Output the (x, y) coordinate of the center of the cell containing the given text.  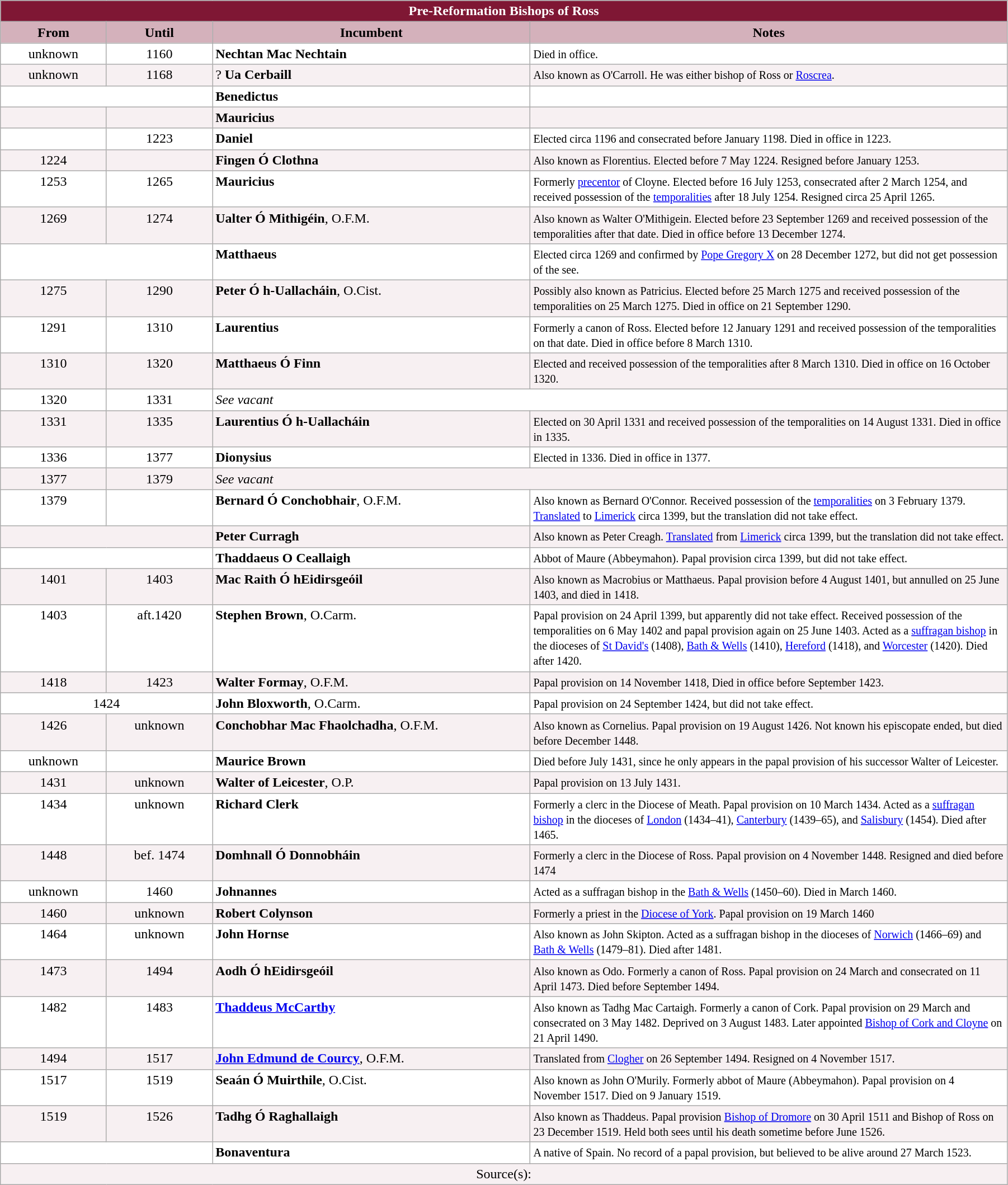
1265 (159, 189)
Nechtan Mac Nechtain (371, 54)
Laurentius (371, 335)
1291 (54, 335)
1253 (54, 189)
Dionysius (371, 458)
Elected on 30 April 1331 and received possession of the temporalities on 14 August 1331. Died in office in 1335. (769, 429)
1424 (106, 703)
Also known as Macrobius or Matthaeus. Papal provision before 4 August 1401, but annulled on 25 June 1403, and died in 1418. (769, 586)
1483 (159, 1022)
1269 (54, 225)
From (54, 32)
Bernard Ó Conchobhair, O.F.M. (371, 508)
Robert Colynson (371, 913)
Walter of Leicester, O.P. (371, 782)
1168 (159, 75)
Also known as Florentius. Elected before 7 May 1224. Resigned before January 1253. (769, 160)
1448 (54, 863)
Thaddaeus O Ceallaigh (371, 558)
Laurentius Ó h-Uallacháin (371, 429)
Died before July 1431, since he only appears in the papal provision of his successor Walter of Leicester. (769, 761)
Peter Curragh (371, 537)
Also known as John Skipton. Acted as a suffragan bishop in the dioceses of Norwich (1466–69) and Bath & Wells (1479–81). Died after 1481. (769, 942)
1426 (54, 732)
Died in office. (769, 54)
Ualter Ó Mithigéin, O.F.M. (371, 225)
Formerly a priest in the Diocese of York. Papal provision on 19 March 1460 (769, 913)
1418 (54, 682)
Mac Raith Ó hEidirsgeóil (371, 586)
? Ua Cerbaill (371, 75)
1224 (54, 160)
Conchobhar Mac Fhaolchadha, O.F.M. (371, 732)
John Edmund de Courcy, O.F.M. (371, 1059)
1275 (54, 298)
Also known as Cornelius. Papal provision on 19 August 1426. Not known his episcopate ended, but died before December 1448. (769, 732)
Elected circa 1196 and consecrated before January 1198. Died in office in 1223. (769, 139)
Until (159, 32)
1473 (54, 978)
1336 (54, 458)
Translated from Clogher on 26 September 1494. Resigned on 4 November 1517. (769, 1059)
Daniel (371, 139)
Maurice Brown (371, 761)
Also known as Peter Creagh. Translated from Limerick circa 1399, but the translation did not take effect. (769, 537)
aft.1420 (159, 638)
Papal provision on 14 November 1418, Died in office before September 1423. (769, 682)
Papal provision on 13 July 1431. (769, 782)
Elected and received possession of the temporalities after 8 March 1310. Died in office on 16 October 1320. (769, 372)
Thaddeus McCarthy (371, 1022)
Fingen Ó Clothna (371, 160)
Source(s): (504, 1174)
John Bloxworth, O.Carm. (371, 703)
John Hornse (371, 942)
Elected in 1336. Died in office in 1377. (769, 458)
Also known as John O'Murily. Formerly abbot of Maure (Abbeymahon). Papal provision on 4 November 1517. Died on 9 January 1519. (769, 1088)
Richard Clerk (371, 819)
Seaán Ó Muirthile, O.Cist. (371, 1088)
1482 (54, 1022)
1401 (54, 586)
Johnannes (371, 892)
Papal provision on 24 September 1424, but did not take effect. (769, 703)
1464 (54, 942)
1434 (54, 819)
Domhnall Ó Donnobháin (371, 863)
Matthaeus (371, 262)
Elected circa 1269 and confirmed by Pope Gregory X on 28 December 1272, but did not get possession of the see. (769, 262)
1160 (159, 54)
Bonaventura (371, 1153)
1223 (159, 139)
1335 (159, 429)
1290 (159, 298)
Incumbent (371, 32)
Notes (769, 32)
bef. 1474 (159, 863)
Walter Formay, O.F.M. (371, 682)
Benedictus (371, 96)
Also known as Odo. Formerly a canon of Ross. Papal provision on 24 March and consecrated on 11 April 1473. Died before September 1494. (769, 978)
1423 (159, 682)
1431 (54, 782)
Stephen Brown, O.Carm. (371, 638)
Tadhg Ó Raghallaigh (371, 1123)
1274 (159, 225)
Abbot of Maure (Abbeymahon). Papal provision circa 1399, but did not take effect. (769, 558)
Formerly a clerc in the Diocese of Ross. Papal provision on 4 November 1448. Resigned and died before 1474 (769, 863)
Pre-Reformation Bishops of Ross (504, 11)
Matthaeus Ó Finn (371, 372)
A native of Spain. No record of a papal provision, but believed to be alive around 27 March 1523. (769, 1153)
Also known as O'Carroll. He was either bishop of Ross or Roscrea. (769, 75)
Aodh Ó hEidirsgeóil (371, 978)
Acted as a suffragan bishop in the Bath & Wells (1450–60). Died in March 1460. (769, 892)
1526 (159, 1123)
Peter Ó h-Uallacháin, O.Cist. (371, 298)
